Search for the cell housing the specified text and yield its (X, Y) center coordinate. 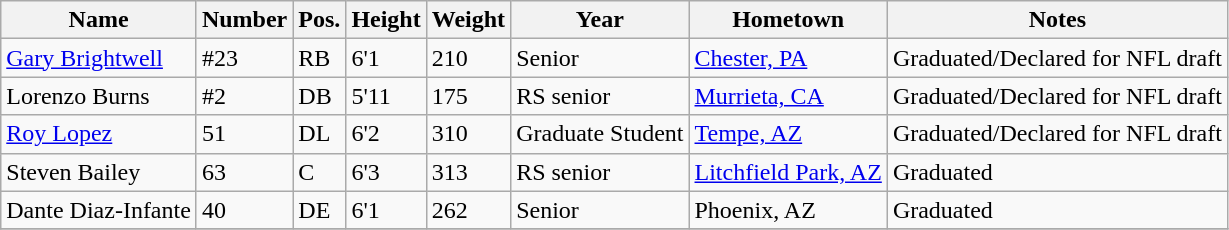
6'2 (386, 134)
210 (468, 58)
DE (320, 210)
5'11 (386, 96)
DL (320, 134)
40 (244, 210)
RB (320, 58)
Roy Lopez (99, 134)
313 (468, 172)
Year (600, 20)
Tempe, AZ (788, 134)
C (320, 172)
175 (468, 96)
Dante Diaz-Infante (99, 210)
Notes (1057, 20)
#23 (244, 58)
Name (99, 20)
Pos. (320, 20)
Graduate Student (600, 134)
6'3 (386, 172)
Lorenzo Burns (99, 96)
Number (244, 20)
Murrieta, CA (788, 96)
Gary Brightwell (99, 58)
51 (244, 134)
DB (320, 96)
Height (386, 20)
310 (468, 134)
Phoenix, AZ (788, 210)
63 (244, 172)
Steven Bailey (99, 172)
Litchfield Park, AZ (788, 172)
Hometown (788, 20)
Chester, PA (788, 58)
#2 (244, 96)
Weight (468, 20)
262 (468, 210)
